Pinpoint the cell where the given text exists, returning its (x, y) midpoint coordinate. 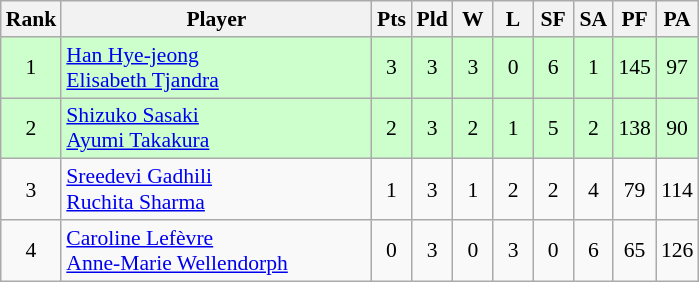
W (473, 19)
SF (553, 19)
Pts (391, 19)
Caroline Lefèvre Anne-Marie Wellendorph (216, 250)
Han Hye-jeong Elisabeth Tjandra (216, 68)
Pld (432, 19)
138 (634, 128)
97 (678, 68)
5 (553, 128)
145 (634, 68)
Shizuko Sasaki Ayumi Takakura (216, 128)
Sreedevi Gadhili Ruchita Sharma (216, 190)
SA (593, 19)
PF (634, 19)
114 (678, 190)
65 (634, 250)
PA (678, 19)
126 (678, 250)
79 (634, 190)
L (513, 19)
90 (678, 128)
Rank (32, 19)
Player (216, 19)
